Find where the given text appears and provide that cell's center as (X, Y) coordinate. 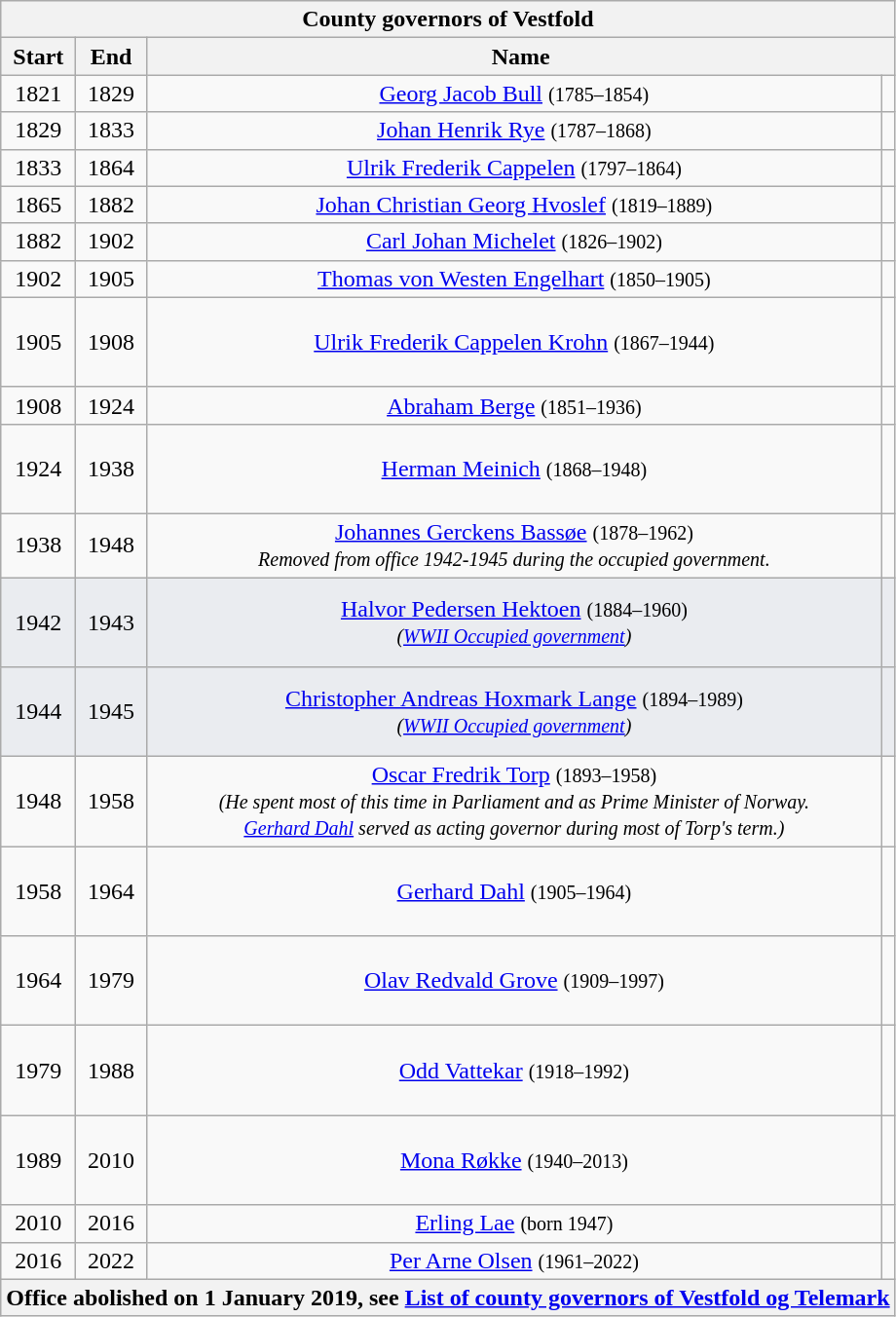
Herman Meinich (1868–1948) (514, 469)
1821 (39, 94)
Start (39, 56)
Christopher Andreas Hoxmark Lange (1894–1989)(WWII Occupied government) (514, 712)
Thomas von Westen Engelhart (1850–1905) (514, 279)
County governors of Vestfold (448, 19)
Georg Jacob Bull (1785–1854) (514, 94)
Gerhard Dahl (1905–1964) (514, 891)
Office abolished on 1 January 2019, see List of county governors of Vestfold og Telemark (448, 1298)
Odd Vattekar (1918–1992) (514, 1071)
1944 (39, 712)
Mona Røkke (1940–2013) (514, 1160)
1942 (39, 621)
1989 (39, 1160)
Name (520, 56)
2022 (111, 1261)
Abraham Berge (1851–1936) (514, 405)
1988 (111, 1071)
Johan Christian Georg Hvoslef (1819–1889) (514, 205)
Olav Redvald Grove (1909–1997) (514, 981)
1865 (39, 205)
Erling Lae (born 1947) (514, 1223)
End (111, 56)
1945 (111, 712)
Ulrik Frederik Cappelen Krohn (1867–1944) (514, 342)
Halvor Pedersen Hektoen (1884–1960)(WWII Occupied government) (514, 621)
Ulrik Frederik Cappelen (1797–1864) (514, 168)
Johan Henrik Rye (1787–1868) (514, 131)
Carl Johan Michelet (1826–1902) (514, 242)
1943 (111, 621)
Per Arne Olsen (1961–2022) (514, 1261)
1864 (111, 168)
Johannes Gerckens Bassøe (1878–1962)Removed from office 1942-1945 during the occupied government. (514, 546)
